Extract the (x, y) coordinate from the center of the cell holding the provided text.  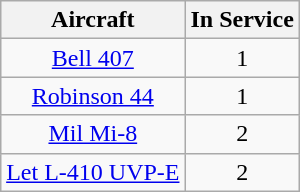
Robinson 44 (93, 96)
In Service (242, 20)
Let L-410 UVP-E (93, 172)
Aircraft (93, 20)
Mil Mi-8 (93, 134)
Bell 407 (93, 58)
